For the text-containing cell, return its midpoint in [X, Y] coordinate format. 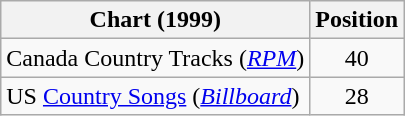
Position [357, 20]
Canada Country Tracks (RPM) [156, 58]
40 [357, 58]
28 [357, 96]
US Country Songs (Billboard) [156, 96]
Chart (1999) [156, 20]
